Determine the (X, Y) coordinate at the center of the cell enclosing the given text.  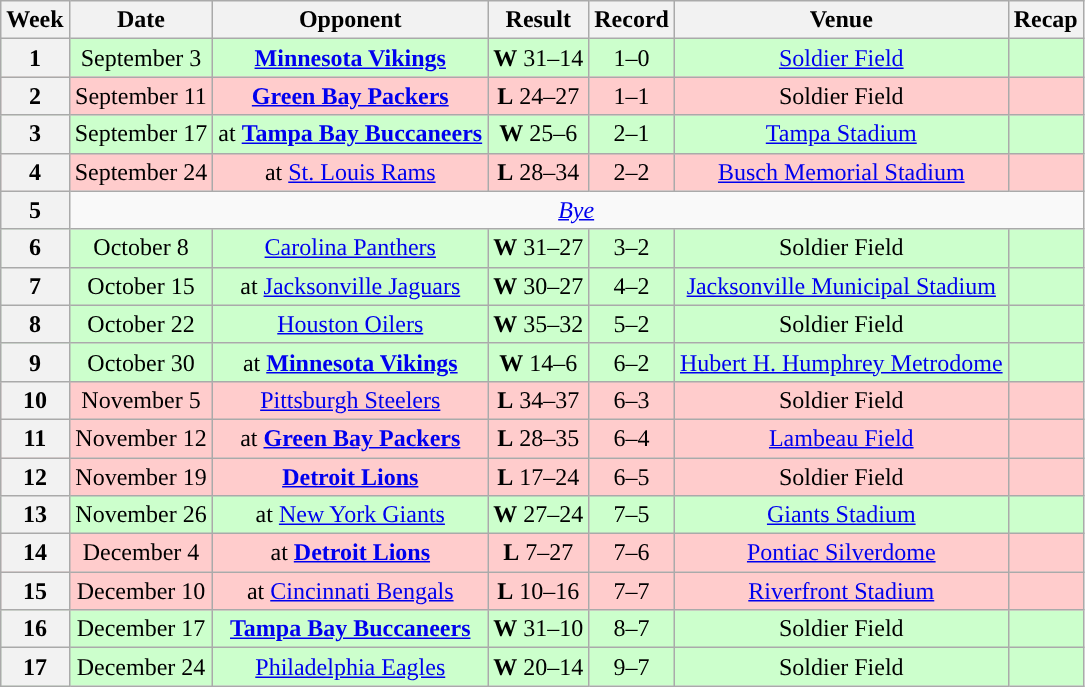
Minnesota Vikings (350, 58)
12 (35, 477)
2–2 (632, 172)
13 (35, 515)
2–1 (632, 134)
November 12 (141, 438)
Green Bay Packers (350, 96)
8–7 (632, 629)
Tampa Stadium (841, 134)
September 11 (141, 96)
3–2 (632, 248)
at Cincinnati Bengals (350, 591)
Venue (841, 20)
W 31–10 (538, 629)
W 14–6 (538, 362)
October 15 (141, 286)
7–6 (632, 553)
Result (538, 20)
L 17–24 (538, 477)
17 (35, 667)
at Detroit Lions (350, 553)
L 28–35 (538, 438)
Week (35, 20)
Jacksonville Municipal Stadium (841, 286)
September 17 (141, 134)
1–0 (632, 58)
7 (35, 286)
7–5 (632, 515)
at Tampa Bay Buccaneers (350, 134)
at New York Giants (350, 515)
at Green Bay Packers (350, 438)
1 (35, 58)
6 (35, 248)
W 25–6 (538, 134)
Date (141, 20)
September 3 (141, 58)
L 7–27 (538, 553)
4–2 (632, 286)
Lambeau Field (841, 438)
6–4 (632, 438)
5 (35, 210)
11 (35, 438)
W 31–27 (538, 248)
October 8 (141, 248)
December 10 (141, 591)
L 34–37 (538, 400)
2 (35, 96)
W 20–14 (538, 667)
October 30 (141, 362)
Carolina Panthers (350, 248)
Record (632, 20)
3 (35, 134)
at Jacksonville Jaguars (350, 286)
6–3 (632, 400)
7–7 (632, 591)
at Minnesota Vikings (350, 362)
Hubert H. Humphrey Metrodome (841, 362)
Houston Oilers (350, 324)
Bye (576, 210)
November 19 (141, 477)
October 22 (141, 324)
Recap (1046, 20)
16 (35, 629)
November 26 (141, 515)
W 30–27 (538, 286)
Pontiac Silverdome (841, 553)
September 24 (141, 172)
L 10–16 (538, 591)
10 (35, 400)
Philadelphia Eagles (350, 667)
6–5 (632, 477)
6–2 (632, 362)
November 5 (141, 400)
Opponent (350, 20)
8 (35, 324)
December 4 (141, 553)
14 (35, 553)
December 24 (141, 667)
Busch Memorial Stadium (841, 172)
Pittsburgh Steelers (350, 400)
5–2 (632, 324)
at St. Louis Rams (350, 172)
L 24–27 (538, 96)
9–7 (632, 667)
1–1 (632, 96)
December 17 (141, 629)
L 28–34 (538, 172)
W 31–14 (538, 58)
Tampa Bay Buccaneers (350, 629)
4 (35, 172)
W 35–32 (538, 324)
9 (35, 362)
15 (35, 591)
W 27–24 (538, 515)
Detroit Lions (350, 477)
Riverfront Stadium (841, 591)
Giants Stadium (841, 515)
